Extract the (X, Y) coordinate from the center of the cell holding the provided text.  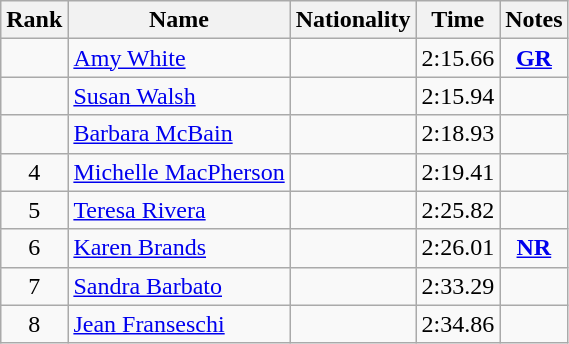
Time (458, 20)
8 (34, 324)
6 (34, 248)
2:15.94 (458, 96)
Amy White (179, 58)
2:15.66 (458, 58)
Teresa Rivera (179, 210)
Jean Franseschi (179, 324)
2:33.29 (458, 286)
Barbara McBain (179, 134)
GR (534, 58)
Susan Walsh (179, 96)
Notes (534, 20)
Karen Brands (179, 248)
Michelle MacPherson (179, 172)
Name (179, 20)
4 (34, 172)
Nationality (353, 20)
2:34.86 (458, 324)
2:19.41 (458, 172)
2:18.93 (458, 134)
Rank (34, 20)
NR (534, 248)
2:25.82 (458, 210)
7 (34, 286)
2:26.01 (458, 248)
5 (34, 210)
Sandra Barbato (179, 286)
